Determine the [x, y] coordinate at the center of the cell enclosing the given text.  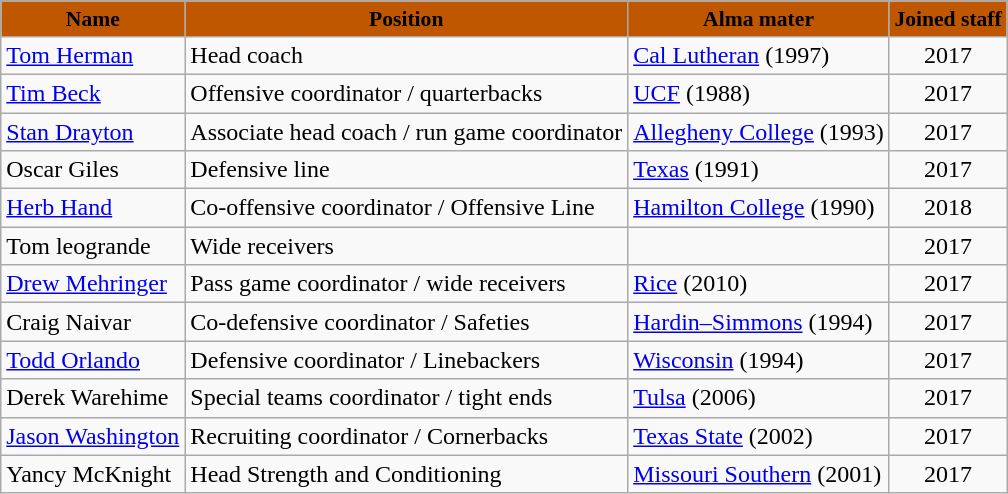
UCF (1988) [759, 93]
Defensive line [406, 170]
Allegheny College (1993) [759, 131]
Tulsa (2006) [759, 398]
Herb Hand [93, 208]
Wide receivers [406, 246]
Missouri Southern (2001) [759, 474]
Rice (2010) [759, 284]
Cal Lutheran (1997) [759, 55]
Head Strength and Conditioning [406, 474]
Stan Drayton [93, 131]
Co-offensive coordinator / Offensive Line [406, 208]
Todd Orlando [93, 360]
Wisconsin (1994) [759, 360]
Special teams coordinator / tight ends [406, 398]
Recruiting coordinator / Cornerbacks [406, 436]
Derek Warehime [93, 398]
Hardin–Simmons (1994) [759, 322]
Name [93, 19]
Tom leogrande [93, 246]
Offensive coordinator / quarterbacks [406, 93]
Co-defensive coordinator / Safeties [406, 322]
Defensive coordinator / Linebackers [406, 360]
Drew Mehringer [93, 284]
Hamilton College (1990) [759, 208]
Tim Beck [93, 93]
Alma mater [759, 19]
Texas State (2002) [759, 436]
Tom Herman [93, 55]
Jason Washington [93, 436]
Yancy McKnight [93, 474]
Head coach [406, 55]
Joined staff [948, 19]
Craig Naivar [93, 322]
Pass game coordinator / wide receivers [406, 284]
Texas (1991) [759, 170]
Oscar Giles [93, 170]
2018 [948, 208]
Position [406, 19]
Associate head coach / run game coordinator [406, 131]
